Determine the (X, Y) coordinate at the center of the cell enclosing the given text.  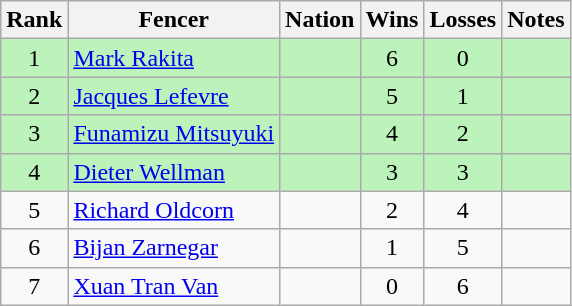
Richard Oldcorn (174, 210)
7 (34, 286)
Bijan Zarnegar (174, 248)
Funamizu Mitsuyuki (174, 134)
Jacques Lefevre (174, 96)
Nation (320, 20)
Notes (536, 20)
Wins (392, 20)
Rank (34, 20)
Xuan Tran Van (174, 286)
Losses (463, 20)
Fencer (174, 20)
Mark Rakita (174, 58)
Dieter Wellman (174, 172)
